Search for the cell housing the specified text and yield its (x, y) center coordinate. 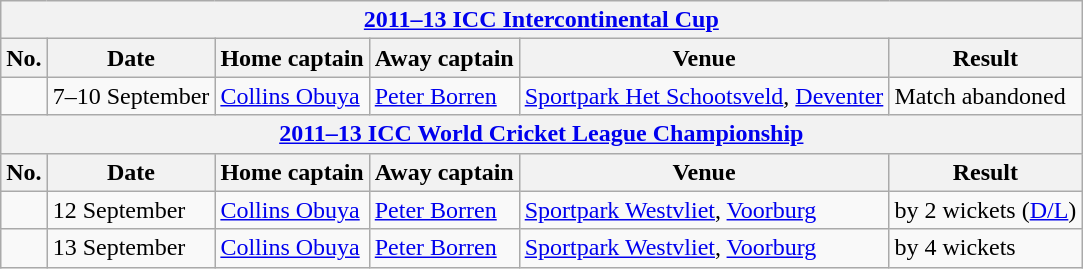
by 4 wickets (986, 248)
by 2 wickets (D/L) (986, 210)
12 September (131, 210)
2011–13 ICC Intercontinental Cup (542, 20)
7–10 September (131, 96)
Match abandoned (986, 96)
2011–13 ICC World Cricket League Championship (542, 134)
Sportpark Het Schootsveld, Deventer (704, 96)
13 September (131, 248)
